Extract the (x, y) coordinate from the center of the cell holding the provided text.  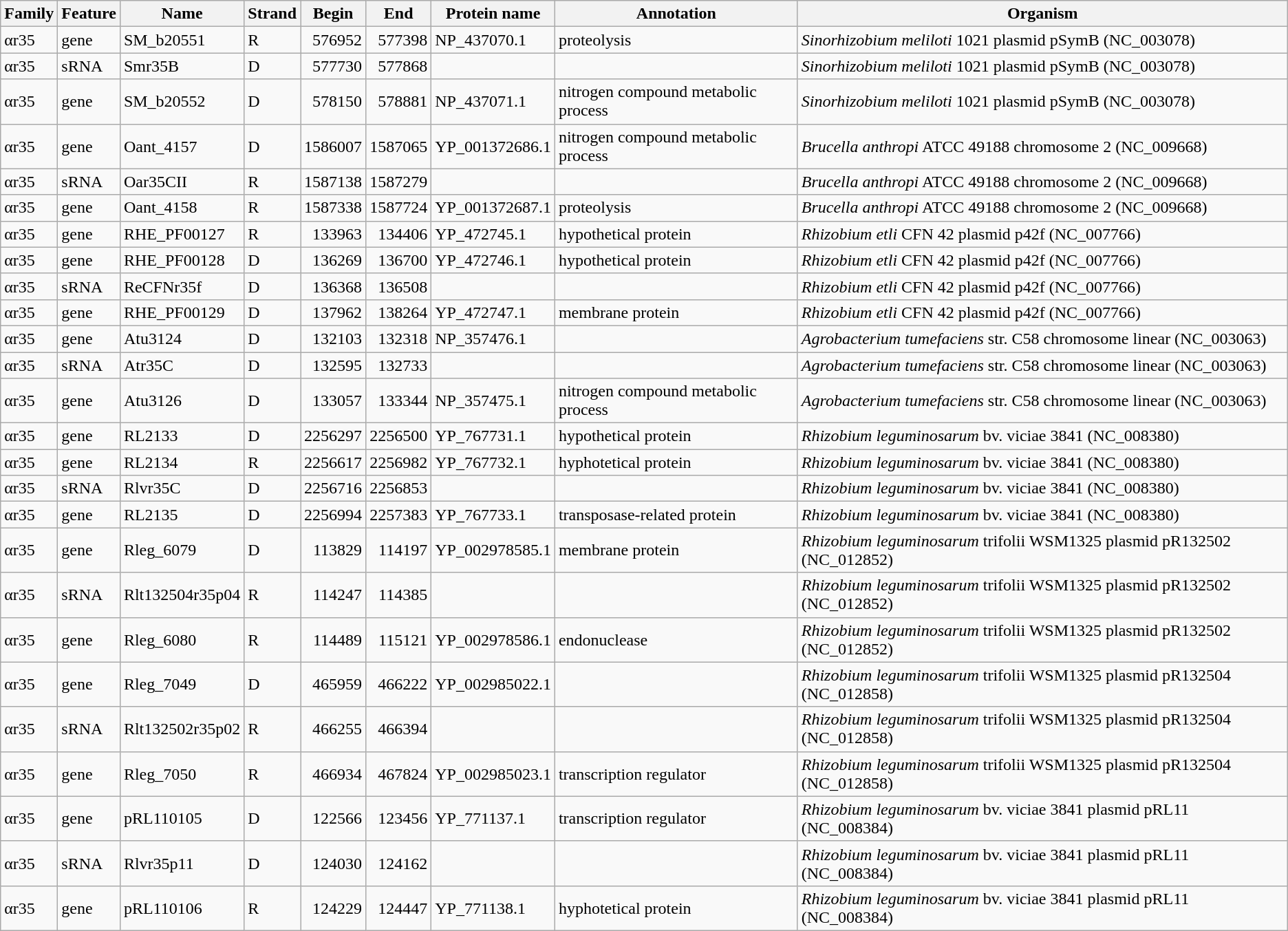
124162 (399, 863)
114489 (333, 640)
Strand (272, 14)
1587138 (333, 182)
Rleg_7049 (182, 684)
578881 (399, 102)
2257383 (399, 515)
2256297 (333, 436)
577398 (399, 40)
132103 (333, 339)
transposase-related protein (676, 515)
YP_771137.1 (493, 819)
Feature (89, 14)
YP_767732.1 (493, 462)
RHE_PF00127 (182, 234)
576952 (333, 40)
578150 (333, 102)
2256617 (333, 462)
134406 (399, 234)
124229 (333, 908)
RL2134 (182, 462)
577730 (333, 66)
YP_002978586.1 (493, 640)
Rlvr35C (182, 489)
YP_002985023.1 (493, 773)
NP_437071.1 (493, 102)
pRL110105 (182, 819)
YP_002985022.1 (493, 684)
465959 (333, 684)
466222 (399, 684)
123456 (399, 819)
136508 (399, 286)
RHE_PF00128 (182, 260)
1586007 (333, 146)
115121 (399, 640)
NP_437070.1 (493, 40)
Name (182, 14)
RHE_PF00129 (182, 312)
Family (29, 14)
RL2135 (182, 515)
2256994 (333, 515)
1587065 (399, 146)
Organism (1042, 14)
SM_b20551 (182, 40)
NP_357475.1 (493, 400)
Rlt132504r35p04 (182, 595)
132733 (399, 365)
124030 (333, 863)
136368 (333, 286)
RL2133 (182, 436)
Rlt132502r35p02 (182, 729)
YP_472746.1 (493, 260)
YP_001372687.1 (493, 208)
Atu3126 (182, 400)
Smr35B (182, 66)
133963 (333, 234)
133057 (333, 400)
Protein name (493, 14)
Rlvr35p11 (182, 863)
ReCFNr35f (182, 286)
Annotation (676, 14)
YP_001372686.1 (493, 146)
467824 (399, 773)
122566 (333, 819)
endonuclease (676, 640)
114247 (333, 595)
136700 (399, 260)
2256853 (399, 489)
Atr35C (182, 365)
577868 (399, 66)
133344 (399, 400)
124447 (399, 908)
YP_767731.1 (493, 436)
YP_771138.1 (493, 908)
Atu3124 (182, 339)
SM_b20552 (182, 102)
132318 (399, 339)
pRL110106 (182, 908)
2256716 (333, 489)
YP_002978585.1 (493, 550)
YP_472747.1 (493, 312)
Oant_4157 (182, 146)
NP_357476.1 (493, 339)
Oant_4158 (182, 208)
113829 (333, 550)
114385 (399, 595)
137962 (333, 312)
466255 (333, 729)
Oar35CII (182, 182)
YP_767733.1 (493, 515)
138264 (399, 312)
Begin (333, 14)
2256982 (399, 462)
1587338 (333, 208)
Rleg_6079 (182, 550)
2256500 (399, 436)
1587724 (399, 208)
Rleg_6080 (182, 640)
1587279 (399, 182)
Rleg_7050 (182, 773)
466394 (399, 729)
466934 (333, 773)
114197 (399, 550)
End (399, 14)
132595 (333, 365)
YP_472745.1 (493, 234)
136269 (333, 260)
